Scan for the cell matching the given text and deliver its (X, Y) coordinate at center. 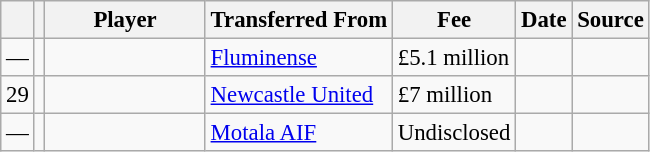
Undisclosed (454, 133)
Transferred From (298, 20)
Date (544, 20)
Source (610, 20)
Newcastle United (298, 95)
Fee (454, 20)
Player (126, 20)
£5.1 million (454, 58)
29 (18, 95)
Fluminense (298, 58)
£7 million (454, 95)
Motala AIF (298, 133)
